Determine the (x, y) coordinate at the center of the cell enclosing the given text.  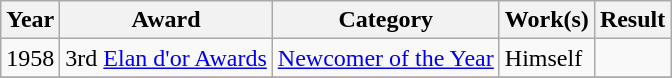
Work(s) (546, 20)
Award (166, 20)
3rd Elan d'or Awards (166, 58)
Newcomer of the Year (386, 58)
Himself (546, 58)
Result (632, 20)
1958 (30, 58)
Category (386, 20)
Year (30, 20)
